From the cell containing the given text, extract its center point as (X, Y) coordinate. 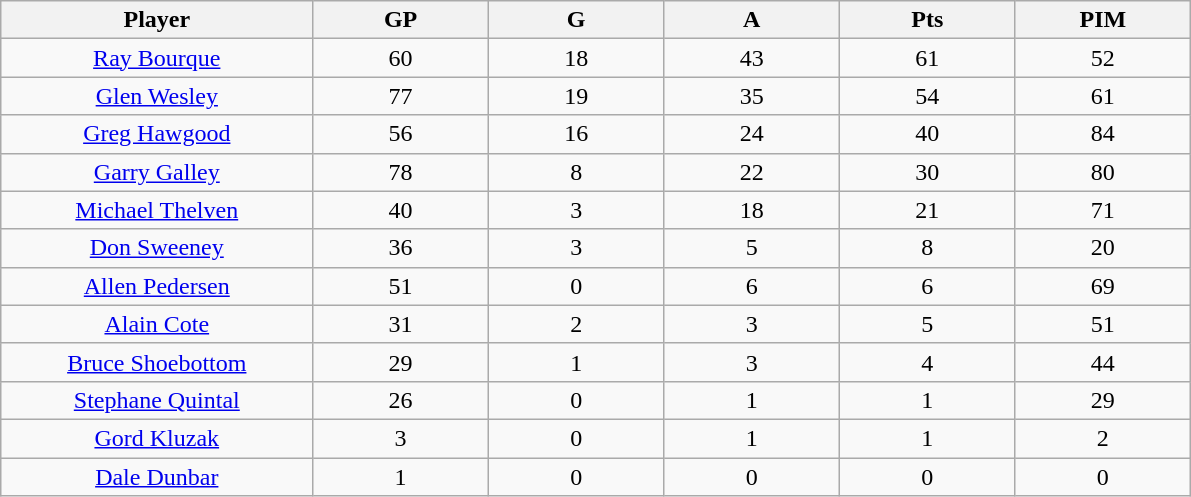
80 (1103, 172)
31 (401, 324)
30 (927, 172)
60 (401, 58)
GP (401, 20)
44 (1103, 362)
Player (157, 20)
Garry Galley (157, 172)
71 (1103, 210)
69 (1103, 286)
Pts (927, 20)
Stephane Quintal (157, 400)
56 (401, 134)
G (576, 20)
21 (927, 210)
Allen Pedersen (157, 286)
22 (752, 172)
52 (1103, 58)
16 (576, 134)
Bruce Shoebottom (157, 362)
Ray Bourque (157, 58)
35 (752, 96)
77 (401, 96)
PIM (1103, 20)
Gord Kluzak (157, 438)
4 (927, 362)
Alain Cote (157, 324)
Glen Wesley (157, 96)
A (752, 20)
78 (401, 172)
36 (401, 248)
26 (401, 400)
24 (752, 134)
Dale Dunbar (157, 477)
Michael Thelven (157, 210)
43 (752, 58)
Don Sweeney (157, 248)
84 (1103, 134)
20 (1103, 248)
Greg Hawgood (157, 134)
54 (927, 96)
19 (576, 96)
